Locate the cell with the specified text and output its (x, y) center coordinate. 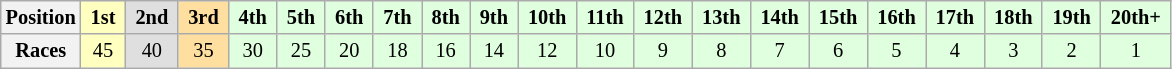
19th (1071, 17)
7 (779, 51)
7th (397, 17)
25 (301, 51)
5 (896, 51)
5th (301, 17)
35 (203, 51)
1st (104, 17)
11th (604, 17)
16th (896, 17)
6th (349, 17)
45 (104, 51)
4 (955, 51)
2 (1071, 51)
10 (604, 51)
12 (547, 51)
2nd (152, 17)
8th (446, 17)
14 (494, 51)
18 (397, 51)
20th+ (1136, 17)
9 (663, 51)
3 (1013, 51)
30 (253, 51)
3rd (203, 17)
6 (838, 51)
12th (663, 17)
13th (721, 17)
40 (152, 51)
15th (838, 17)
9th (494, 17)
4th (253, 17)
14th (779, 17)
1 (1136, 51)
8 (721, 51)
20 (349, 51)
10th (547, 17)
17th (955, 17)
18th (1013, 17)
Races (41, 51)
16 (446, 51)
Position (41, 17)
